Return the [x, y] coordinate for the center point of the cell that contains the specified text.  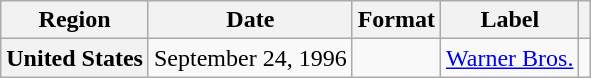
Format [396, 20]
Label [510, 20]
Warner Bros. [510, 58]
Date [250, 20]
Region [75, 20]
September 24, 1996 [250, 58]
United States [75, 58]
